Capture the cell that displays the provided text and extract its (x, y) central coordinate. 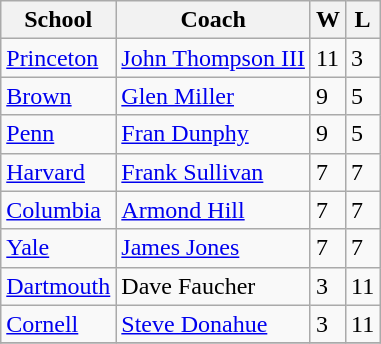
Brown (58, 96)
W (328, 20)
Steve Donahue (214, 324)
L (362, 20)
Frank Sullivan (214, 172)
Penn (58, 134)
School (58, 20)
John Thompson III (214, 58)
Yale (58, 248)
Harvard (58, 172)
Glen Miller (214, 96)
Columbia (58, 210)
Armond Hill (214, 210)
Fran Dunphy (214, 134)
Princeton (58, 58)
Coach (214, 20)
Cornell (58, 324)
Dave Faucher (214, 286)
Dartmouth (58, 286)
James Jones (214, 248)
